Return the [x, y] coordinate for the center point of the cell that contains the specified text.  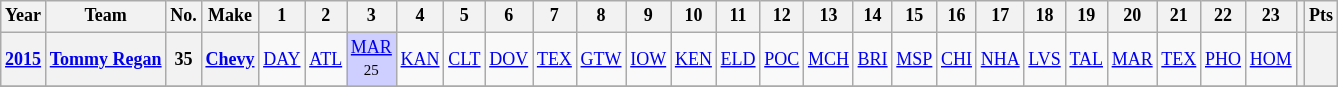
BRI [872, 59]
22 [1224, 16]
ELD [738, 59]
Year [24, 16]
PHO [1224, 59]
MSP [914, 59]
14 [872, 16]
TAL [1086, 59]
9 [648, 16]
3 [371, 16]
Make [230, 16]
MAR [1132, 59]
4 [420, 16]
Chevy [230, 59]
11 [738, 16]
17 [1000, 16]
KEN [694, 59]
5 [464, 16]
MCH [829, 59]
19 [1086, 16]
CHI [957, 59]
Team [106, 16]
IOW [648, 59]
GTW [601, 59]
MAR25 [371, 59]
7 [555, 16]
Tommy Regan [106, 59]
12 [782, 16]
CLT [464, 59]
ATL [326, 59]
15 [914, 16]
No. [184, 16]
NHA [1000, 59]
18 [1044, 16]
20 [1132, 16]
Pts [1322, 16]
1 [282, 16]
8 [601, 16]
2015 [24, 59]
HOM [1270, 59]
6 [509, 16]
23 [1270, 16]
KAN [420, 59]
POC [782, 59]
21 [1179, 16]
13 [829, 16]
DAY [282, 59]
2 [326, 16]
16 [957, 16]
35 [184, 59]
LVS [1044, 59]
10 [694, 16]
DOV [509, 59]
